Scan for the cell matching the given text and deliver its (x, y) coordinate at center. 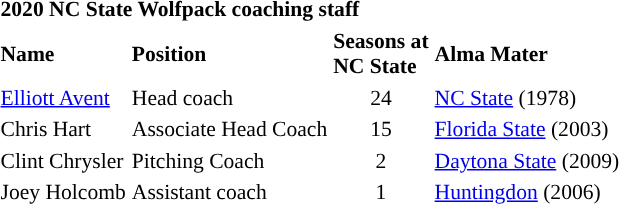
Associate Head Coach (229, 129)
24 (381, 98)
Seasons atNC State (381, 53)
Head coach (229, 98)
2 (381, 160)
Pitching Coach (229, 160)
15 (381, 129)
Position (229, 53)
